Find where the given text appears and provide that cell's center as (x, y) coordinate. 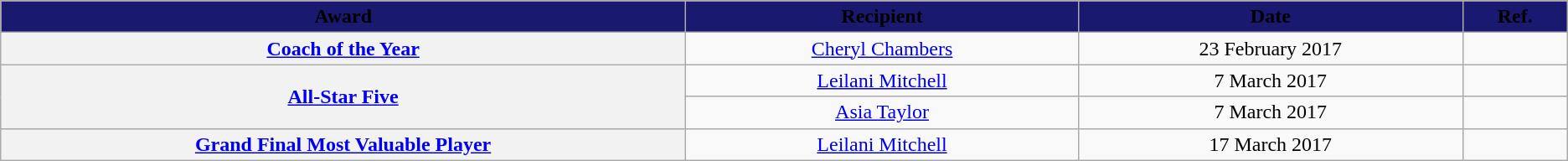
Asia Taylor (881, 112)
Date (1271, 17)
Recipient (881, 17)
Coach of the Year (343, 49)
23 February 2017 (1271, 49)
17 March 2017 (1271, 144)
Cheryl Chambers (881, 49)
All-Star Five (343, 96)
Ref. (1514, 17)
Grand Final Most Valuable Player (343, 144)
Award (343, 17)
